Pinpoint the cell where the given text exists, returning its [X, Y] midpoint coordinate. 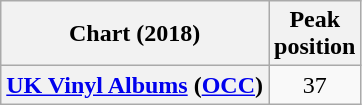
Chart (2018) [135, 34]
37 [315, 85]
UK Vinyl Albums (OCC) [135, 85]
Peakposition [315, 34]
